Return the [X, Y] coordinate for the center point of the cell that contains the specified text.  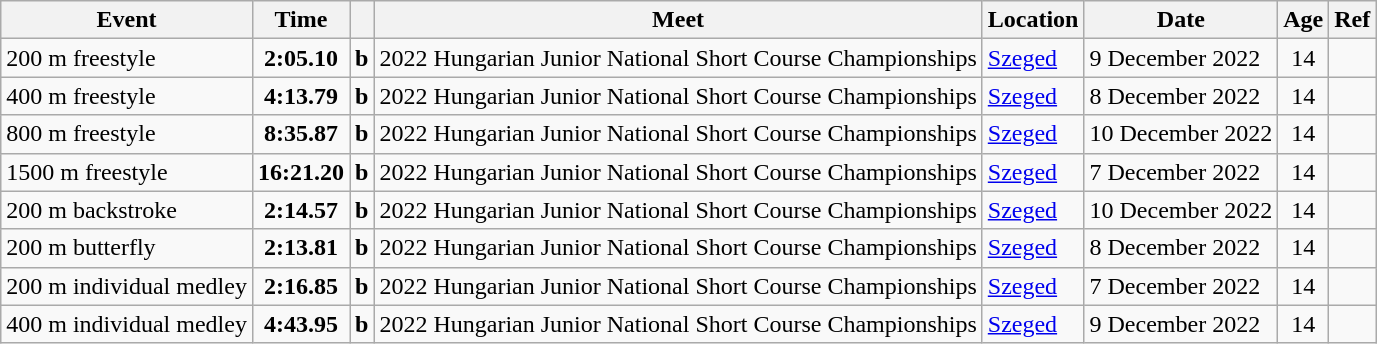
200 m backstroke [127, 210]
Meet [678, 20]
Location [1033, 20]
Age [1304, 20]
1500 m freestyle [127, 172]
Time [300, 20]
16:21.20 [300, 172]
4:13.79 [300, 96]
Event [127, 20]
Ref [1352, 20]
2:14.57 [300, 210]
800 m freestyle [127, 134]
200 m individual medley [127, 286]
2:13.81 [300, 248]
400 m individual medley [127, 324]
2:16.85 [300, 286]
200 m freestyle [127, 58]
200 m butterfly [127, 248]
Date [1181, 20]
2:05.10 [300, 58]
400 m freestyle [127, 96]
4:43.95 [300, 324]
8:35.87 [300, 134]
